Capture the cell that displays the provided text and extract its [x, y] central coordinate. 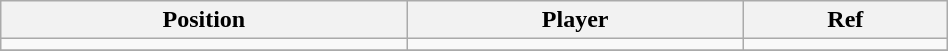
Player [576, 20]
Ref [845, 20]
Position [204, 20]
